Identify which cell holds the provided text, then report its [X, Y] central coordinate. 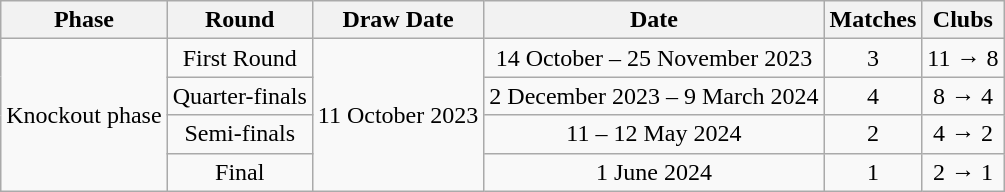
First Round [240, 58]
Quarter-finals [240, 96]
4 → 2 [963, 134]
1 June 2024 [654, 172]
11 October 2023 [398, 115]
2 [873, 134]
11 → 8 [963, 58]
Final [240, 172]
Clubs [963, 20]
Knockout phase [84, 115]
Semi-finals [240, 134]
1 [873, 172]
Round [240, 20]
Matches [873, 20]
2 December 2023 – 9 March 2024 [654, 96]
Date [654, 20]
14 October – 25 November 2023 [654, 58]
11 – 12 May 2024 [654, 134]
Phase [84, 20]
4 [873, 96]
3 [873, 58]
Draw Date [398, 20]
8 → 4 [963, 96]
2 → 1 [963, 172]
